Find where the given text appears and provide that cell's center as [x, y] coordinate. 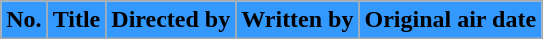
Title [76, 20]
Directed by [171, 20]
Original air date [450, 20]
No. [24, 20]
Written by [298, 20]
